Pinpoint the cell where the given text exists, returning its [x, y] midpoint coordinate. 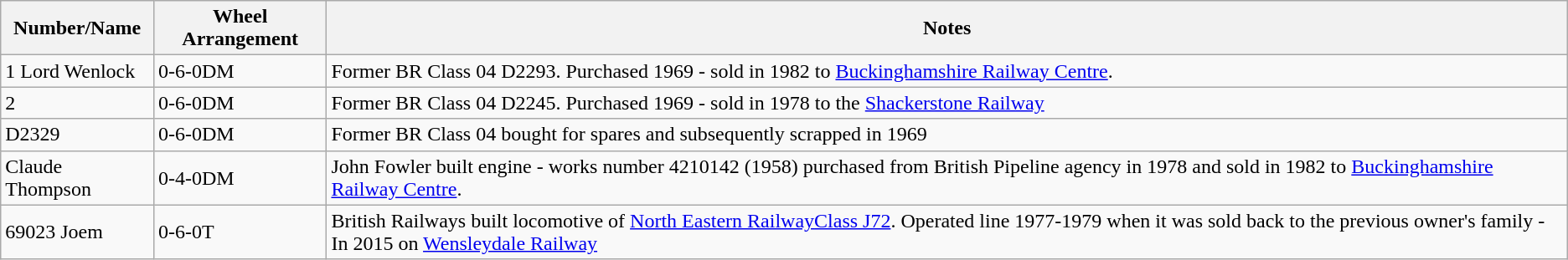
Number/Name [77, 28]
Former BR Class 04 bought for spares and subsequently scrapped in 1969 [946, 135]
Former BR Class 04 D2245. Purchased 1969 - sold in 1978 to the Shackerstone Railway [946, 103]
Notes [946, 28]
69023 Joem [77, 232]
0-6-0T [240, 232]
2 [77, 103]
Claude Thompson [77, 177]
Wheel Arrangement [240, 28]
Former BR Class 04 D2293. Purchased 1969 - sold in 1982 to Buckinghamshire Railway Centre. [946, 71]
0-4-0DM [240, 177]
1 Lord Wenlock [77, 71]
D2329 [77, 135]
